Provide the [X, Y] coordinate of the cell's center where the given text is located.  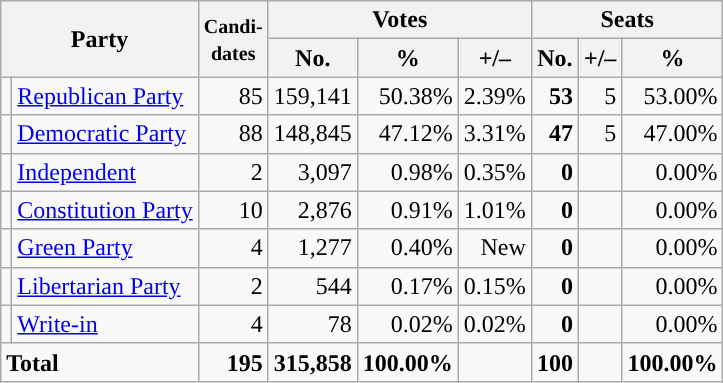
85 [233, 96]
Seats [627, 20]
315,858 [312, 362]
100 [554, 362]
Constitution Party [105, 210]
2.39% [494, 96]
195 [233, 362]
78 [312, 324]
Write-in [105, 324]
Libertarian Party [105, 286]
New [494, 248]
0.98% [408, 172]
53.00% [672, 96]
Total [100, 362]
159,141 [312, 96]
0.40% [408, 248]
50.38% [408, 96]
10 [233, 210]
544 [312, 286]
Green Party [105, 248]
Candi-dates [233, 39]
Democratic Party [105, 134]
2,876 [312, 210]
Party [100, 39]
Republican Party [105, 96]
0.17% [408, 286]
148,845 [312, 134]
3.31% [494, 134]
0.35% [494, 172]
1,277 [312, 248]
Independent [105, 172]
3,097 [312, 172]
47 [554, 134]
Votes [400, 20]
1.01% [494, 210]
88 [233, 134]
47.00% [672, 134]
0.15% [494, 286]
53 [554, 96]
0.91% [408, 210]
47.12% [408, 134]
